Identify which cell holds the provided text, then report its (x, y) central coordinate. 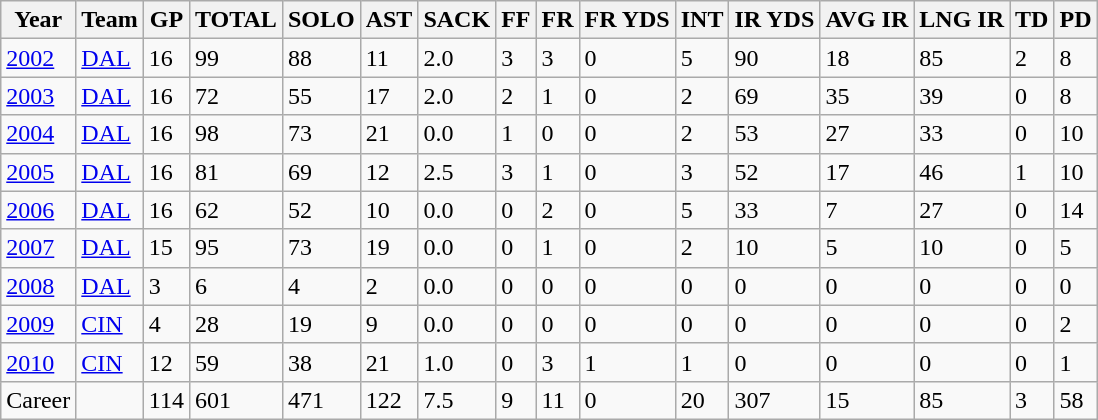
SOLO (321, 20)
2004 (38, 134)
PD (1076, 20)
TD (1032, 20)
114 (166, 400)
81 (236, 172)
18 (867, 58)
72 (236, 96)
2005 (38, 172)
471 (321, 400)
62 (236, 210)
AST (389, 20)
88 (321, 58)
FR (558, 20)
2010 (38, 362)
2006 (38, 210)
Team (110, 20)
2.5 (457, 172)
2003 (38, 96)
99 (236, 58)
90 (774, 58)
98 (236, 134)
INT (702, 20)
GP (166, 20)
2009 (38, 324)
35 (867, 96)
59 (236, 362)
Year (38, 20)
601 (236, 400)
7 (867, 210)
2008 (38, 286)
38 (321, 362)
55 (321, 96)
58 (1076, 400)
2007 (38, 248)
FR YDS (627, 20)
95 (236, 248)
FF (516, 20)
SACK (457, 20)
TOTAL (236, 20)
IR YDS (774, 20)
39 (962, 96)
53 (774, 134)
2002 (38, 58)
6 (236, 286)
14 (1076, 210)
46 (962, 172)
7.5 (457, 400)
AVG IR (867, 20)
LNG IR (962, 20)
20 (702, 400)
Career (38, 400)
1.0 (457, 362)
307 (774, 400)
28 (236, 324)
122 (389, 400)
